Detect which cell encompasses the target text, then output its (x, y) center coordinate. 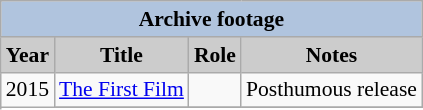
Archive footage (212, 19)
2015 (28, 90)
Year (28, 55)
Notes (332, 55)
Posthumous release (332, 90)
Role (215, 55)
Title (122, 55)
The First Film (122, 90)
